Locate the cell with the specified text and output its (X, Y) center coordinate. 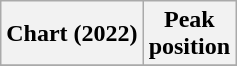
Peakposition (189, 34)
Chart (2022) (72, 34)
